Pinpoint the cell where the given text exists, returning its [x, y] midpoint coordinate. 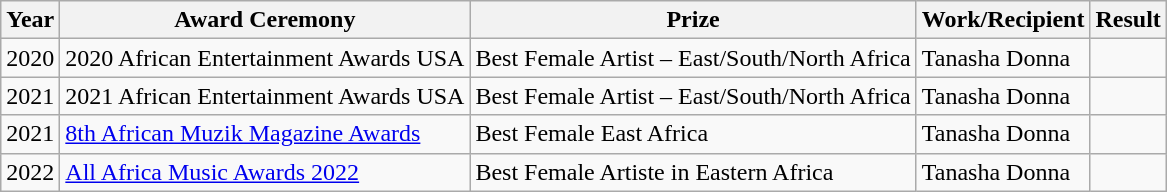
2020 African Entertainment Awards USA [265, 58]
Year [30, 20]
Work/Recipient [1003, 20]
Prize [693, 20]
All Africa Music Awards 2022 [265, 172]
Result [1128, 20]
2021 African Entertainment Awards USA [265, 96]
Best Female Artiste in Eastern Africa [693, 172]
Award Ceremony [265, 20]
8th African Muzik Magazine Awards [265, 134]
2022 [30, 172]
Best Female East Africa [693, 134]
2020 [30, 58]
